For the text-containing cell, return its midpoint in (x, y) coordinate format. 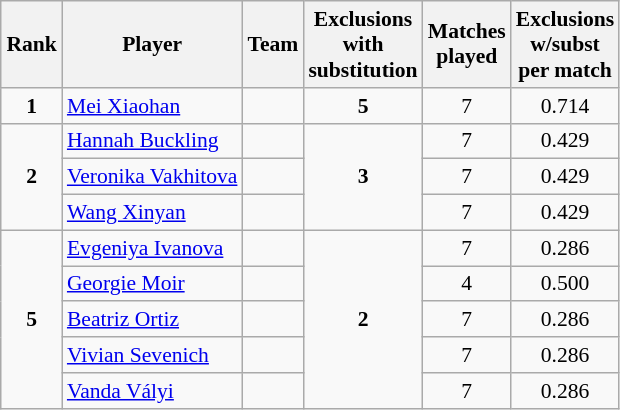
Mei Xiaohan (152, 106)
Team (272, 44)
Rank (32, 44)
Vanda Vályi (152, 391)
Matchesplayed (467, 44)
Georgie Moir (152, 284)
4 (467, 284)
Evgeniya Ivanova (152, 248)
Player (152, 44)
Hannah Buckling (152, 141)
Exclusionswithsubstitution (362, 44)
Veronika Vakhitova (152, 177)
0.714 (566, 106)
3 (362, 176)
0.500 (566, 284)
Wang Xinyan (152, 213)
Exclusionsw/substper match (566, 44)
1 (32, 106)
Vivian Sevenich (152, 355)
Beatriz Ortiz (152, 320)
